Determine the (X, Y) coordinate at the center of the cell enclosing the given text.  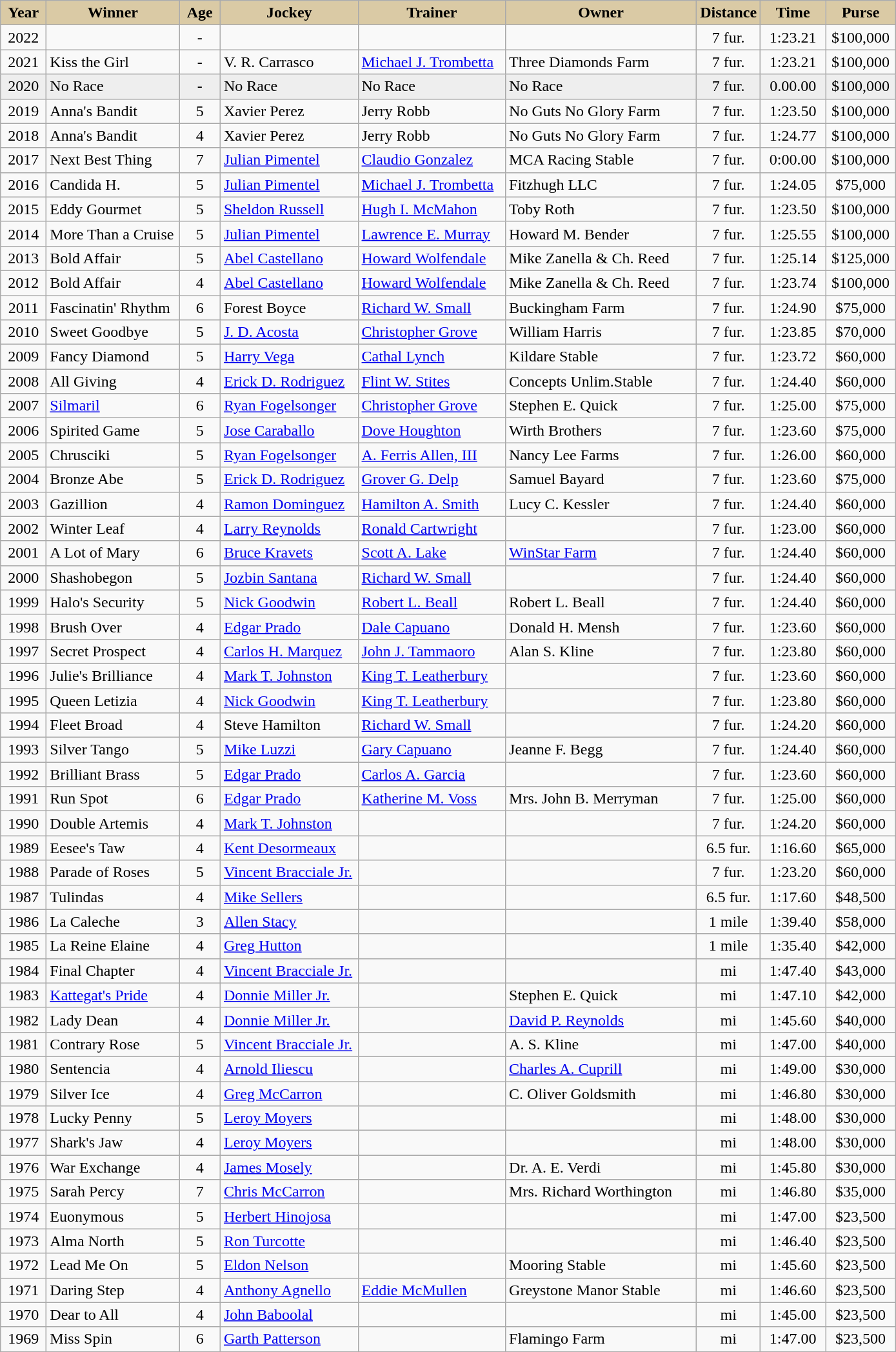
1:39.40 (793, 922)
$48,500 (861, 897)
Buckingham Farm (601, 308)
1979 (23, 1094)
Sentencia (113, 1069)
$43,000 (861, 971)
Kent Desormeaux (289, 848)
Samuel Bayard (601, 479)
War Exchange (113, 1167)
2003 (23, 504)
Brilliant Brass (113, 774)
$125,000 (861, 258)
2008 (23, 381)
La Reine Elaine (113, 946)
John Baboolal (289, 1315)
Herbert Hinojosa (289, 1216)
Gary Capuano (432, 750)
1:23.85 (793, 332)
1:25.55 (793, 234)
Candida H. (113, 185)
2002 (23, 529)
Kildare Stable (601, 357)
Carlos A. Garcia (432, 774)
0.00.00 (793, 86)
More Than a Cruise (113, 234)
1:49.00 (793, 1069)
V. R. Carrasco (289, 62)
Spirited Game (113, 430)
Fancy Diamond (113, 357)
Silver Ice (113, 1094)
1978 (23, 1118)
Claudio Gonzalez (432, 160)
Shark's Jaw (113, 1143)
1:24.05 (793, 185)
1:47.40 (793, 971)
Sarah Percy (113, 1192)
Lady Dean (113, 1020)
Howard M. Bender (601, 234)
1990 (23, 823)
1:23.72 (793, 357)
David P. Reynolds (601, 1020)
Age (200, 13)
1995 (23, 700)
Cathal Lynch (432, 357)
2020 (23, 86)
1971 (23, 1290)
1:35.40 (793, 946)
1:47.10 (793, 995)
1985 (23, 946)
Brush Over (113, 627)
John J. Tammaoro (432, 651)
Halo's Security (113, 602)
1986 (23, 922)
Forest Boyce (289, 308)
2014 (23, 234)
Lucky Penny (113, 1118)
Dr. A. E. Verdi (601, 1167)
Chris McCarron (289, 1192)
WinStar Farm (601, 553)
1:23.00 (793, 529)
William Harris (601, 332)
Contrary Rose (113, 1044)
Eddy Gourmet (113, 209)
Bruce Kravets (289, 553)
Daring Step (113, 1290)
James Mosely (289, 1167)
Mrs. Richard Worthington (601, 1192)
Three Diamonds Farm (601, 62)
2013 (23, 258)
Carlos H. Marquez (289, 651)
2016 (23, 185)
0:00.00 (793, 160)
$65,000 (861, 848)
Dear to All (113, 1315)
Lawrence E. Murray (432, 234)
Parade of Roses (113, 873)
1993 (23, 750)
Grover G. Delp (432, 479)
1992 (23, 774)
Sweet Goodbye (113, 332)
Final Chapter (113, 971)
1:46.60 (793, 1290)
Nancy Lee Farms (601, 455)
1996 (23, 676)
Fascinatin' Rhythm (113, 308)
Donald H. Mensh (601, 627)
Scott A. Lake (432, 553)
1977 (23, 1143)
Lead Me On (113, 1266)
2011 (23, 308)
2006 (23, 430)
$58,000 (861, 922)
1976 (23, 1167)
1983 (23, 995)
Mike Luzzi (289, 750)
Gazillion (113, 504)
Distance (729, 13)
Flamingo Farm (601, 1339)
2015 (23, 209)
2005 (23, 455)
2009 (23, 357)
2004 (23, 479)
1987 (23, 897)
1:25.14 (793, 258)
Larry Reynolds (289, 529)
3 (200, 922)
Ron Turcotte (289, 1241)
Kiss the Girl (113, 62)
2012 (23, 283)
Winter Leaf (113, 529)
$70,000 (861, 332)
Toby Roth (601, 209)
C. Oliver Goldsmith (601, 1094)
Arnold Iliescu (289, 1069)
MCA Racing Stable (601, 160)
1970 (23, 1315)
Alan S. Kline (601, 651)
1997 (23, 651)
Garth Patterson (289, 1339)
1:46.40 (793, 1241)
1:24.77 (793, 136)
Silver Tango (113, 750)
Jeanne F. Begg (601, 750)
1:23.74 (793, 283)
Eddie McMullen (432, 1290)
$35,000 (861, 1192)
Year (23, 13)
Greg Hutton (289, 946)
Charles A. Cuprill (601, 1069)
Queen Letizia (113, 700)
1:24.90 (793, 308)
1980 (23, 1069)
Jockey (289, 13)
Purse (861, 13)
Owner (601, 13)
Fitzhugh LLC (601, 185)
1973 (23, 1241)
Shashobegon (113, 578)
Concepts Unlim.Stable (601, 381)
Ramon Dominguez (289, 504)
1991 (23, 799)
Steve Hamilton (289, 725)
2021 (23, 62)
Dove Houghton (432, 430)
Silmaril (113, 406)
1975 (23, 1192)
A Lot of Mary (113, 553)
2000 (23, 578)
1:23.20 (793, 873)
1:16.60 (793, 848)
Julie's Brilliance (113, 676)
Tulindas (113, 897)
Fleet Broad (113, 725)
La Caleche (113, 922)
Miss Spin (113, 1339)
Hugh I. McMahon (432, 209)
Next Best Thing (113, 160)
Eesee's Taw (113, 848)
1:45.80 (793, 1167)
Mooring Stable (601, 1266)
Time (793, 13)
Harry Vega (289, 357)
2010 (23, 332)
Jozbin Santana (289, 578)
A. Ferris Allen, III (432, 455)
Flint W. Stites (432, 381)
Secret Prospect (113, 651)
Euonymous (113, 1216)
1998 (23, 627)
2022 (23, 37)
Lucy C. Kessler (601, 504)
2007 (23, 406)
A. S. Kline (601, 1044)
Wirth Brothers (601, 430)
1984 (23, 971)
All Giving (113, 381)
Double Artemis (113, 823)
1:45.00 (793, 1315)
Trainer (432, 13)
Chrusciki (113, 455)
2017 (23, 160)
1974 (23, 1216)
Allen Stacy (289, 922)
Greg McCarron (289, 1094)
1982 (23, 1020)
1999 (23, 602)
Mike Sellers (289, 897)
2001 (23, 553)
1989 (23, 848)
Alma North (113, 1241)
1:17.60 (793, 897)
2018 (23, 136)
1969 (23, 1339)
Dale Capuano (432, 627)
1994 (23, 725)
Katherine M. Voss (432, 799)
2019 (23, 111)
Eldon Nelson (289, 1266)
Mrs. John B. Merryman (601, 799)
Jose Caraballo (289, 430)
J. D. Acosta (289, 332)
1988 (23, 873)
Greystone Manor Stable (601, 1290)
1:26.00 (793, 455)
Run Spot (113, 799)
1972 (23, 1266)
Ronald Cartwright (432, 529)
Bronze Abe (113, 479)
1981 (23, 1044)
Sheldon Russell (289, 209)
Kattegat's Pride (113, 995)
Hamilton A. Smith (432, 504)
Winner (113, 13)
Anthony Agnello (289, 1290)
